Find where the given text appears and provide that cell's center as [X, Y] coordinate. 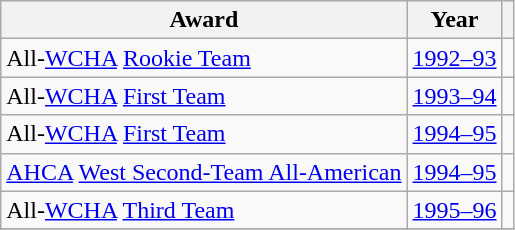
All-WCHA Third Team [204, 210]
1992–93 [454, 58]
Award [204, 20]
1995–96 [454, 210]
All-WCHA Rookie Team [204, 58]
1993–94 [454, 96]
AHCA West Second-Team All-American [204, 172]
Year [454, 20]
